Return the (x, y) coordinate for the center point of the cell that contains the specified text.  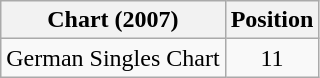
German Singles Chart (113, 58)
11 (272, 58)
Chart (2007) (113, 20)
Position (272, 20)
